Locate the cell with the specified text and output its [X, Y] center coordinate. 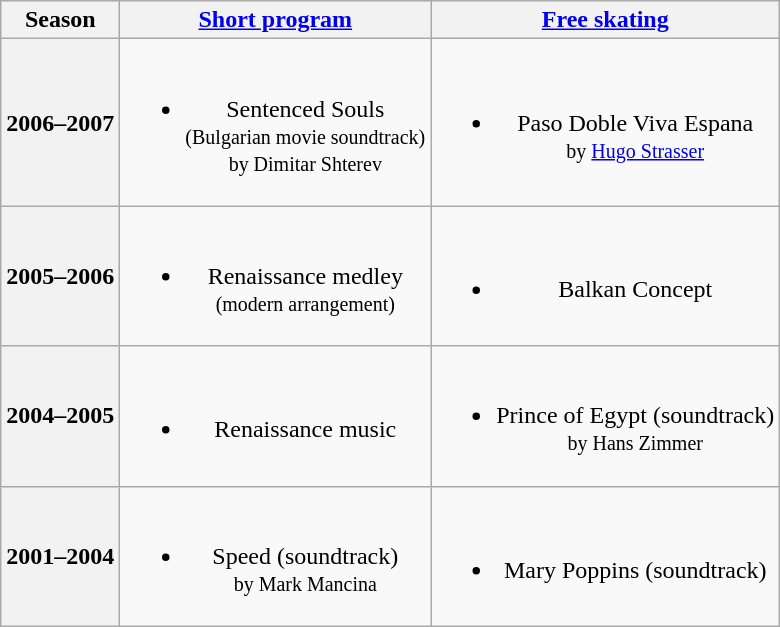
Prince of Egypt (soundtrack) by Hans Zimmer [606, 416]
Speed (soundtrack) by Mark Mancina [276, 556]
2001–2004 [60, 556]
Sentenced Souls (Bulgarian movie soundtrack) by Dimitar Shterev [276, 122]
Season [60, 20]
Free skating [606, 20]
Renaissance medley (modern arrangement) [276, 276]
2006–2007 [60, 122]
Balkan Concept [606, 276]
2005–2006 [60, 276]
Mary Poppins (soundtrack) [606, 556]
Renaissance music [276, 416]
Paso Doble Viva Espana by Hugo Strasser [606, 122]
Short program [276, 20]
2004–2005 [60, 416]
